Determine the [X, Y] coordinate at the center of the cell enclosing the given text.  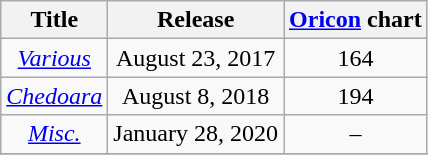
August 23, 2017 [196, 58]
– [356, 134]
Title [54, 20]
Release [196, 20]
January 28, 2020 [196, 134]
Oricon chart [356, 20]
194 [356, 96]
Chedoara [54, 96]
164 [356, 58]
August 8, 2018 [196, 96]
Misc. [54, 134]
Various [54, 58]
